Return the (X, Y) coordinate for the center point of the cell that contains the specified text.  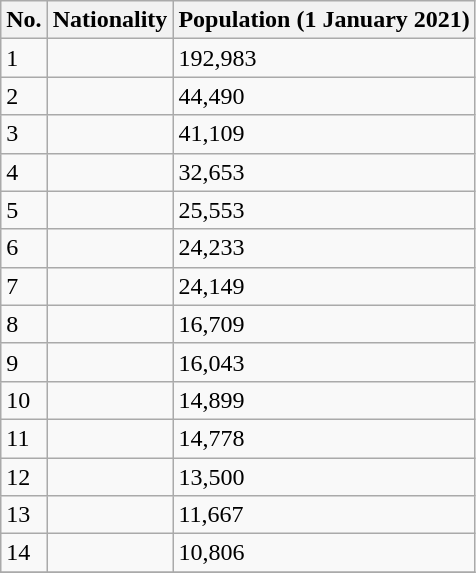
13 (24, 515)
7 (24, 286)
10 (24, 400)
44,490 (324, 96)
192,983 (324, 58)
14,778 (324, 438)
4 (24, 172)
2 (24, 96)
11,667 (324, 515)
11 (24, 438)
25,553 (324, 210)
41,109 (324, 134)
14 (24, 553)
No. (24, 20)
8 (24, 324)
16,043 (324, 362)
Nationality (110, 20)
9 (24, 362)
13,500 (324, 477)
16,709 (324, 324)
14,899 (324, 400)
Population (1 January 2021) (324, 20)
5 (24, 210)
6 (24, 248)
12 (24, 477)
3 (24, 134)
24,233 (324, 248)
32,653 (324, 172)
10,806 (324, 553)
1 (24, 58)
24,149 (324, 286)
